Search for the cell housing the specified text and yield its (x, y) center coordinate. 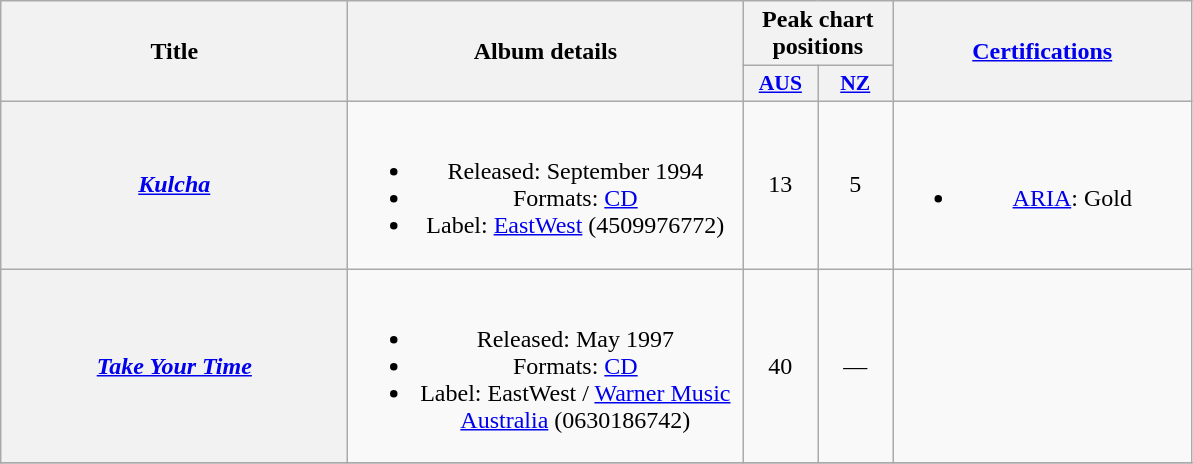
Released: September 1994Formats: CDLabel: EastWest (4509976772) (546, 184)
NZ (856, 84)
Kulcha (174, 184)
Album details (546, 52)
40 (780, 365)
Released: May 1997Formats: CDLabel: EastWest / Warner Music Australia (0630186742) (546, 365)
Certifications (1042, 52)
Take Your Time (174, 365)
Peak chart positions (818, 34)
AUS (780, 84)
Title (174, 52)
ARIA: Gold (1042, 184)
5 (856, 184)
— (856, 365)
13 (780, 184)
